From the cell containing the given text, extract its center point as (x, y) coordinate. 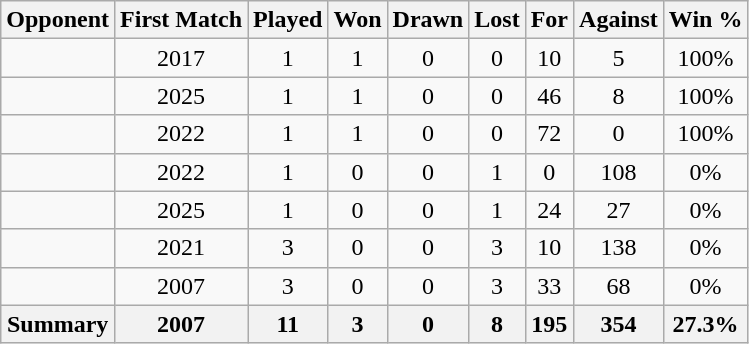
27.3% (706, 324)
46 (549, 96)
68 (619, 286)
27 (619, 210)
2021 (182, 248)
Played (288, 20)
72 (549, 134)
Drawn (428, 20)
Won (358, 20)
Win % (706, 20)
Against (619, 20)
First Match (182, 20)
Opponent (58, 20)
108 (619, 172)
For (549, 20)
354 (619, 324)
2017 (182, 58)
33 (549, 286)
195 (549, 324)
138 (619, 248)
Summary (58, 324)
11 (288, 324)
Lost (497, 20)
24 (549, 210)
5 (619, 58)
